Identify which cell holds the provided text, then report its [X, Y] central coordinate. 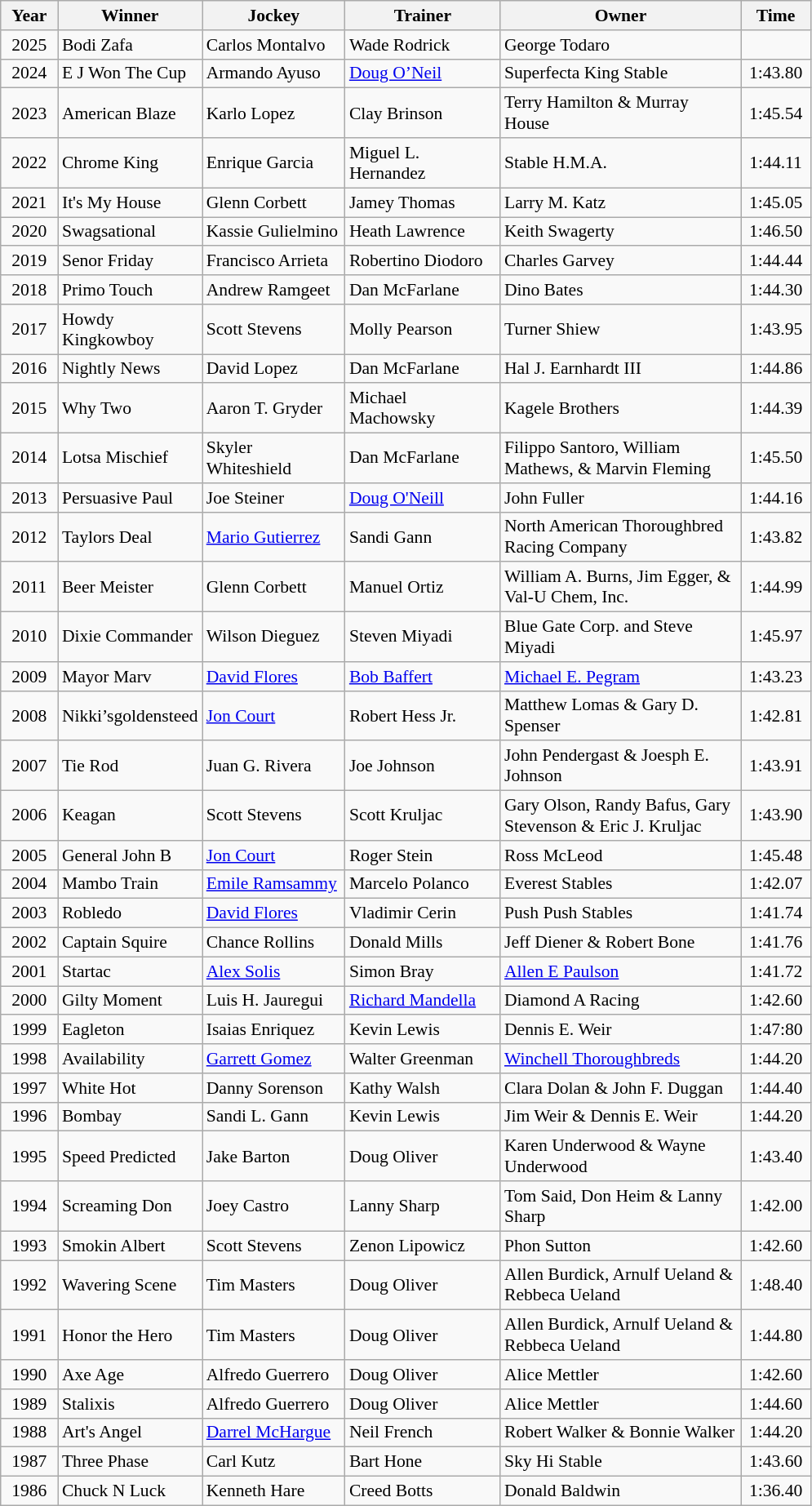
Clara Dolan & John F. Duggan [620, 1088]
1:43.40 [775, 1156]
Gilty Moment [131, 1001]
Sandi Gann [423, 537]
Keith Swagerty [620, 232]
1999 [29, 1030]
Stalixis [131, 1404]
2004 [29, 884]
Lanny Sharp [423, 1206]
2011 [29, 588]
1:43.23 [775, 677]
Robledo [131, 913]
Joe Johnson [423, 766]
It's My House [131, 202]
Filippo Santoro, William Mathews, & Marvin Fleming [620, 459]
Donald Mills [423, 943]
1988 [29, 1433]
Turner Shiew [620, 330]
Beer Meister [131, 588]
Karlo Lopez [274, 113]
John Fuller [620, 498]
2019 [29, 261]
Jim Weir & Dennis E. Weir [620, 1117]
1992 [29, 1285]
Doug O’Neil [423, 73]
Owner [620, 16]
2015 [29, 408]
Honor the Hero [131, 1335]
Art's Angel [131, 1433]
Winchell Thoroughbreds [620, 1059]
Joe Steiner [274, 498]
Isaias Enriquez [274, 1030]
2009 [29, 677]
1:44.60 [775, 1404]
1:42.07 [775, 884]
Dino Bates [620, 290]
Chance Rollins [274, 943]
1:36.40 [775, 1491]
Michael E. Pegram [620, 677]
Taylors Deal [131, 537]
Winner [131, 16]
1:45.48 [775, 855]
Enrique Garcia [274, 163]
2025 [29, 45]
2014 [29, 459]
George Todaro [620, 45]
Why Two [131, 408]
1:43.90 [775, 816]
1:43.60 [775, 1462]
William A. Burns, Jim Egger, & Val-U Chem, Inc. [620, 588]
Jake Barton [274, 1156]
Alex Solis [274, 971]
1:45.97 [775, 637]
Luis H. Jauregui [274, 1001]
Creed Botts [423, 1491]
Mambo Train [131, 884]
Ross McLeod [620, 855]
Bob Baffert [423, 677]
Swagsational [131, 232]
Robert Walker & Bonnie Walker [620, 1433]
2021 [29, 202]
2022 [29, 163]
Smokin Albert [131, 1246]
1:41.76 [775, 943]
Molly Pearson [423, 330]
1:44.44 [775, 261]
Bombay [131, 1117]
Primo Touch [131, 290]
Hal J. Earnhardt III [620, 369]
Clay Brinson [423, 113]
2020 [29, 232]
Francisco Arrieta [274, 261]
Startac [131, 971]
2016 [29, 369]
Phon Sutton [620, 1246]
Blue Gate Corp. and Steve Miyadi [620, 637]
1:43.82 [775, 537]
Kassie Gulielmino [274, 232]
1998 [29, 1059]
Nikki’sgoldensteed [131, 715]
Wavering Scene [131, 1285]
White Hot [131, 1088]
2008 [29, 715]
Scott Kruljac [423, 816]
Stable H.M.A. [620, 163]
Allen E Paulson [620, 971]
2001 [29, 971]
Kathy Walsh [423, 1088]
Matthew Lomas & Gary D. Spenser [620, 715]
Charles Garvey [620, 261]
Zenon Lipowicz [423, 1246]
Darrel McHargue [274, 1433]
Chuck N Luck [131, 1491]
1996 [29, 1117]
1:42.81 [775, 715]
Kenneth Hare [274, 1491]
1:44.11 [775, 163]
1:44.80 [775, 1335]
Skyler Whiteshield [274, 459]
Trainer [423, 16]
1:43.80 [775, 73]
Tie Rod [131, 766]
1:44.16 [775, 498]
Simon Bray [423, 971]
Aaron T. Gryder [274, 408]
David Lopez [274, 369]
Superfecta King Stable [620, 73]
1:45.05 [775, 202]
2007 [29, 766]
Joey Castro [274, 1206]
1993 [29, 1246]
Tom Said, Don Heim & Lanny Sharp [620, 1206]
Roger Stein [423, 855]
Availability [131, 1059]
Sandi L. Gann [274, 1117]
Sky Hi Stable [620, 1462]
Wade Rodrick [423, 45]
2003 [29, 913]
1:44.30 [775, 290]
Wilson Dieguez [274, 637]
American Blaze [131, 113]
2013 [29, 498]
General John B [131, 855]
Axe Age [131, 1375]
1:41.74 [775, 913]
Lotsa Mischief [131, 459]
1:44.86 [775, 369]
Michael Machowsky [423, 408]
2006 [29, 816]
1:47:80 [775, 1030]
1:45.54 [775, 113]
2023 [29, 113]
1994 [29, 1206]
Doug O'Neill [423, 498]
1:43.91 [775, 766]
Robertino Diodoro [423, 261]
1:42.00 [775, 1206]
Danny Sorenson [274, 1088]
1:45.50 [775, 459]
2012 [29, 537]
Donald Baldwin [620, 1491]
Eagleton [131, 1030]
2024 [29, 73]
Walter Greenman [423, 1059]
Manuel Ortiz [423, 588]
1:46.50 [775, 232]
Mayor Marv [131, 677]
Persuasive Paul [131, 498]
Nightly News [131, 369]
North American Thoroughbred Racing Company [620, 537]
1:44.39 [775, 408]
Heath Lawrence [423, 232]
Neil French [423, 1433]
Time [775, 16]
2017 [29, 330]
2005 [29, 855]
Captain Squire [131, 943]
Gary Olson, Randy Bafus, Gary Stevenson & Eric J. Kruljac [620, 816]
Emile Ramsammy [274, 884]
Jockey [274, 16]
Senor Friday [131, 261]
1986 [29, 1491]
2018 [29, 290]
Bart Hone [423, 1462]
Speed Predicted [131, 1156]
1991 [29, 1335]
Three Phase [131, 1462]
Jamey Thomas [423, 202]
Everest Stables [620, 884]
Mario Gutierrez [274, 537]
Juan G. Rivera [274, 766]
2000 [29, 1001]
Steven Miyadi [423, 637]
2002 [29, 943]
1997 [29, 1088]
1:48.40 [775, 1285]
1987 [29, 1462]
1:44.40 [775, 1088]
Terry Hamilton & Murray House [620, 113]
John Pendergast & Joesph E. Johnson [620, 766]
Richard Mandella [423, 1001]
Larry M. Katz [620, 202]
1:44.99 [775, 588]
Carl Kutz [274, 1462]
Carlos Montalvo [274, 45]
1995 [29, 1156]
Kagele Brothers [620, 408]
Diamond A Racing [620, 1001]
Bodi Zafa [131, 45]
Karen Underwood & Wayne Underwood [620, 1156]
Dixie Commander [131, 637]
Push Push Stables [620, 913]
Jeff Diener & Robert Bone [620, 943]
Howdy Kingkowboy [131, 330]
1:43.95 [775, 330]
Year [29, 16]
1:41.72 [775, 971]
1989 [29, 1404]
Armando Ayuso [274, 73]
Andrew Ramgeet [274, 290]
E J Won The Cup [131, 73]
Dennis E. Weir [620, 1030]
Garrett Gomez [274, 1059]
Vladimir Cerin [423, 913]
2010 [29, 637]
1990 [29, 1375]
Chrome King [131, 163]
Miguel L. Hernandez [423, 163]
Keagan [131, 816]
Robert Hess Jr. [423, 715]
Screaming Don [131, 1206]
Marcelo Polanco [423, 884]
